Extract the (X, Y) coordinate from the center of the cell holding the provided text.  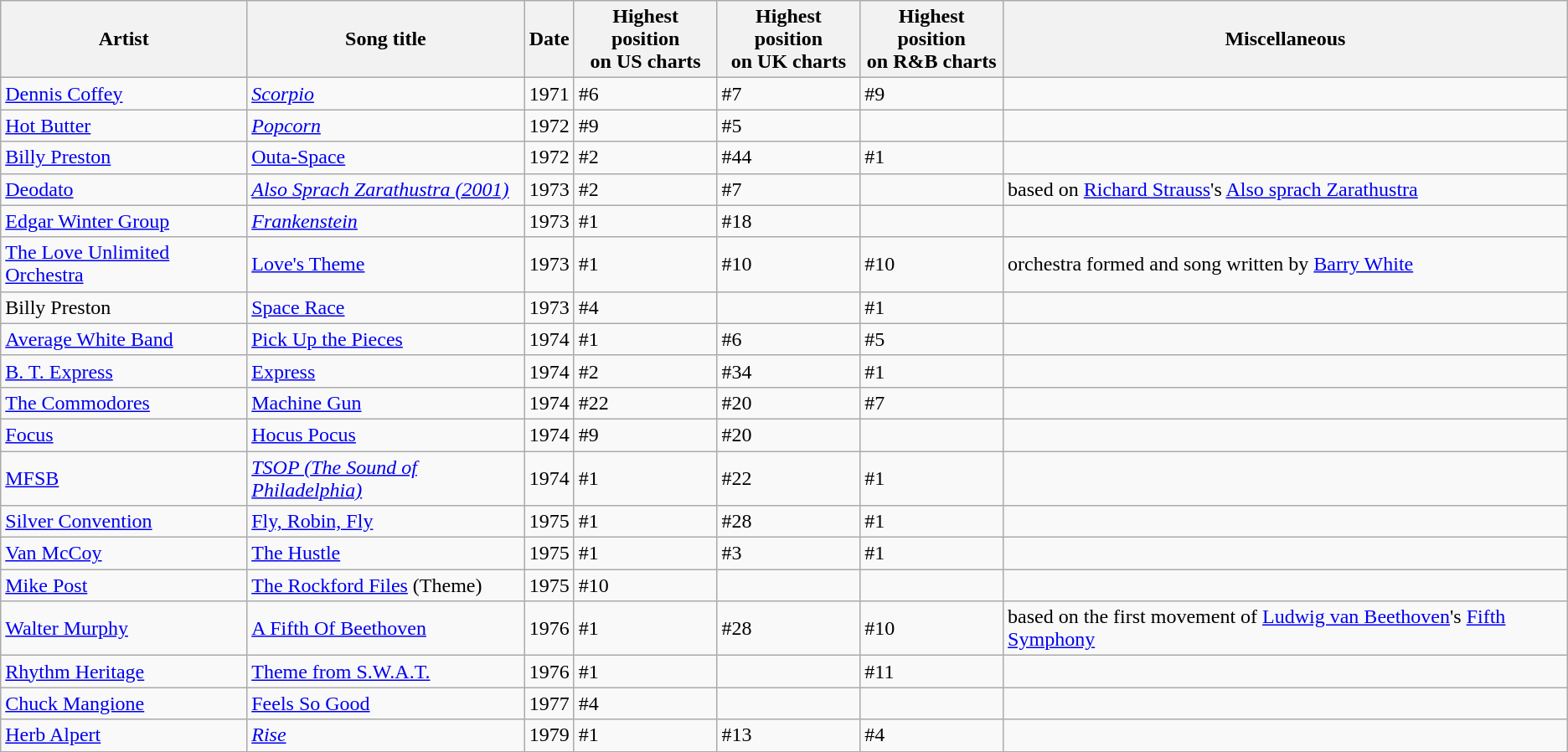
The Hustle (385, 554)
Highest position on UK charts (789, 39)
based on Richard Strauss's Also sprach Zarathustra (1286, 189)
Outa-Space (385, 157)
Mike Post (124, 585)
#34 (789, 371)
Fly, Robin, Fly (385, 522)
#13 (789, 735)
Popcorn (385, 126)
1979 (549, 735)
#18 (789, 221)
Song title (385, 39)
Deodato (124, 189)
#3 (789, 554)
Pick Up the Pieces (385, 339)
The Love Unlimited Orchestra (124, 265)
Artist (124, 39)
Herb Alpert (124, 735)
Scorpio (385, 94)
Rhythm Heritage (124, 672)
Miscellaneous (1286, 39)
Date (549, 39)
Theme from S.W.A.T. (385, 672)
Dennis Coffey (124, 94)
Love's Theme (385, 265)
Frankenstein (385, 221)
Rise (385, 735)
1977 (549, 703)
The Rockford Files (Theme) (385, 585)
Silver Convention (124, 522)
Also Sprach Zarathustra (2001) (385, 189)
Van McCoy (124, 554)
B. T. Express (124, 371)
Hot Butter (124, 126)
Express (385, 371)
Highest position on US charts (645, 39)
Space Race (385, 307)
Walter Murphy (124, 628)
1971 (549, 94)
Chuck Mangione (124, 703)
#44 (789, 157)
orchestra formed and song written by Barry White (1286, 265)
Edgar Winter Group (124, 221)
Feels So Good (385, 703)
based on the first movement of Ludwig van Beethoven's Fifth Symphony (1286, 628)
Machine Gun (385, 403)
The Commodores (124, 403)
Average White Band (124, 339)
A Fifth Of Beethoven (385, 628)
MFSB (124, 477)
Focus (124, 435)
Highest position on R&B charts (931, 39)
Hocus Pocus (385, 435)
#11 (931, 672)
TSOP (The Sound of Philadelphia) (385, 477)
